Scan for the cell matching the given text and deliver its (x, y) coordinate at center. 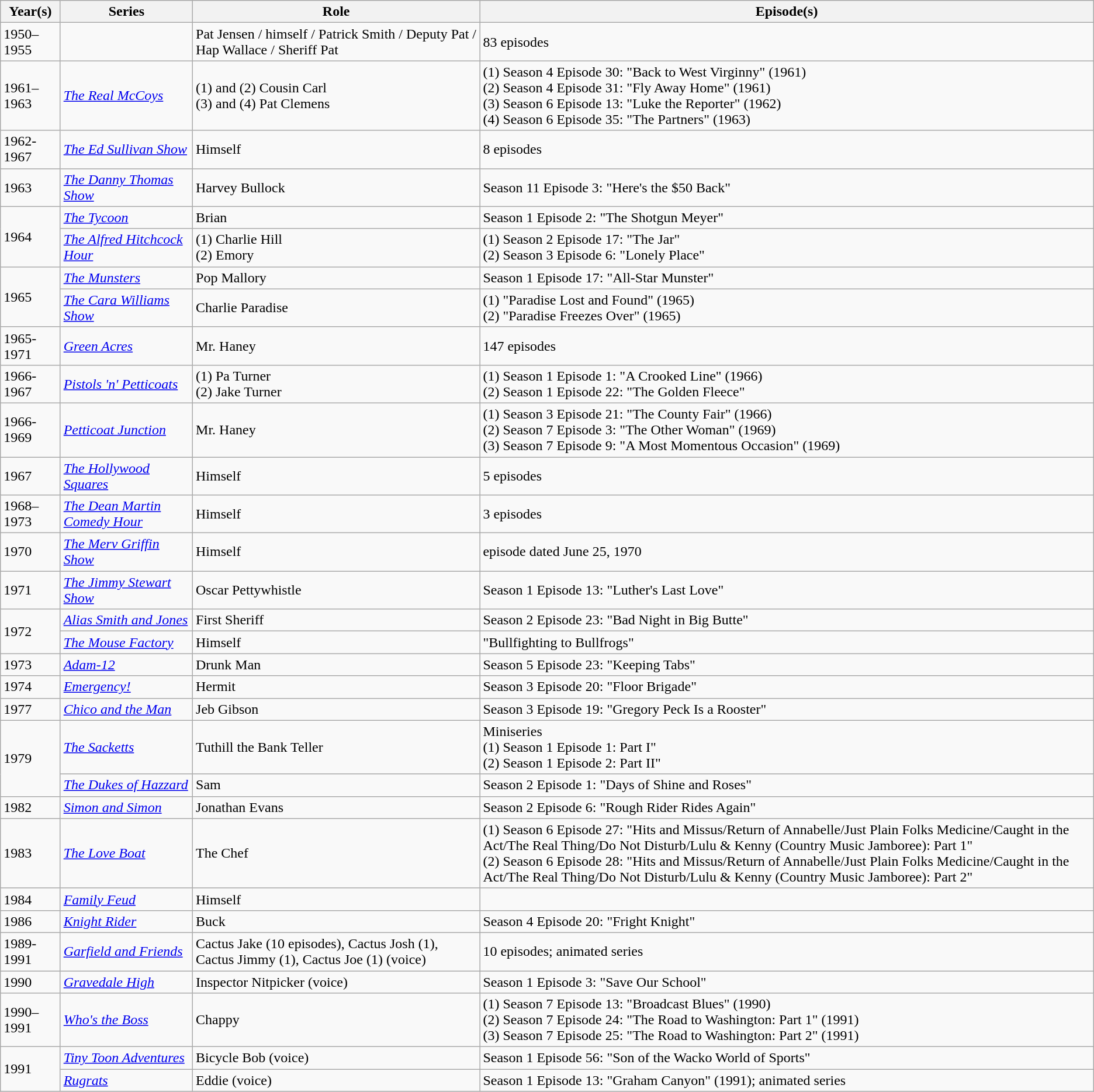
Oscar Pettywhistle (337, 590)
Drunk Man (337, 665)
Year(s) (30, 12)
(1) Pa Turner(2) Jake Turner (337, 383)
Season 2 Episode 6: "Rough Rider Rides Again" (787, 807)
Emergency! (126, 687)
The Tycoon (126, 217)
Cactus Jake (10 episodes), Cactus Josh (1), Cactus Jimmy (1), Cactus Joe (1) (voice) (337, 952)
1990 (30, 982)
Alias Smith and Jones (126, 620)
1990–1991 (30, 1020)
Season 1 Episode 13: "Luther's Last Love" (787, 590)
(1) Charlie Hill(2) Emory (337, 248)
The Chef (337, 853)
1983 (30, 853)
Season 1 Episode 56: "Son of the Wacko World of Sports" (787, 1058)
episode dated June 25, 1970 (787, 552)
Garfield and Friends (126, 952)
Adam-12 (126, 665)
(1) Season 2 Episode 17: "The Jar"(2) Season 3 Episode 6: "Lonely Place" (787, 248)
Knight Rider (126, 921)
1989-1991 (30, 952)
Tuthill the Bank Teller (337, 747)
(1) and (2) Cousin Carl(3) and (4) Pat Clemens (337, 96)
1966-1967 (30, 383)
1962-1967 (30, 150)
1977 (30, 709)
Inspector Nitpicker (voice) (337, 982)
The Alfred Hitchcock Hour (126, 248)
Season 11 Episode 3: "Here's the $50 Back" (787, 187)
Simon and Simon (126, 807)
Rugrats (126, 1080)
Season 3 Episode 20: "Floor Brigade" (787, 687)
Brian (337, 217)
The Cara Williams Show (126, 307)
Tiny Toon Adventures (126, 1058)
1965 (30, 297)
1979 (30, 758)
1964 (30, 236)
Season 1 Episode 17: "All-Star Munster" (787, 278)
Eddie (voice) (337, 1080)
1971 (30, 590)
1984 (30, 899)
Series (126, 12)
Season 2 Episode 23: "Bad Night in Big Butte" (787, 620)
Petticoat Junction (126, 430)
83 episodes (787, 42)
Jonathan Evans (337, 807)
5 episodes (787, 476)
147 episodes (787, 346)
The Dukes of Hazzard (126, 785)
"Bullfighting to Bullfrogs" (787, 642)
The Real McCoys (126, 96)
Pop Mallory (337, 278)
The Dean Martin Comedy Hour (126, 514)
1968–1973 (30, 514)
The Love Boat (126, 853)
1972 (30, 631)
Chappy (337, 1020)
1967 (30, 476)
Bicycle Bob (voice) (337, 1058)
Season 1 Episode 2: "The Shotgun Meyer" (787, 217)
8 episodes (787, 150)
Episode(s) (787, 12)
Charlie Paradise (337, 307)
The Danny Thomas Show (126, 187)
Jeb Gibson (337, 709)
Sam (337, 785)
The Merv Griffin Show (126, 552)
Pat Jensen / himself / Patrick Smith / Deputy Pat / Hap Wallace / Sheriff Pat (337, 42)
Role (337, 12)
Buck (337, 921)
Chico and the Man (126, 709)
Season 5 Episode 23: "Keeping Tabs" (787, 665)
Miniseries(1) Season 1 Episode 1: Part I"(2) Season 1 Episode 2: Part II" (787, 747)
1950–1955 (30, 42)
The Sacketts (126, 747)
1991 (30, 1069)
Pistols 'n' Petticoats (126, 383)
10 episodes; animated series (787, 952)
The Jimmy Stewart Show (126, 590)
1973 (30, 665)
1965-1971 (30, 346)
Season 4 Episode 20: "Fright Knight" (787, 921)
(1) "Paradise Lost and Found" (1965)(2) "Paradise Freezes Over" (1965) (787, 307)
Who's the Boss (126, 1020)
Gravedale High (126, 982)
1966-1969 (30, 430)
The Mouse Factory (126, 642)
The Hollywood Squares (126, 476)
Season 1 Episode 13: "Graham Canyon" (1991); animated series (787, 1080)
The Munsters (126, 278)
1963 (30, 187)
1986 (30, 921)
Season 3 Episode 19: "Gregory Peck Is a Rooster" (787, 709)
Harvey Bullock (337, 187)
Green Acres (126, 346)
The Ed Sullivan Show (126, 150)
1982 (30, 807)
First Sheriff (337, 620)
Season 1 Episode 3: "Save Our School" (787, 982)
3 episodes (787, 514)
(1) Season 1 Episode 1: "A Crooked Line" (1966)(2) Season 1 Episode 22: "The Golden Fleece" (787, 383)
Family Feud (126, 899)
Season 2 Episode 1: "Days of Shine and Roses" (787, 785)
1974 (30, 687)
Hermit (337, 687)
1970 (30, 552)
1961–1963 (30, 96)
